Pinpoint the cell where the given text exists, returning its (x, y) midpoint coordinate. 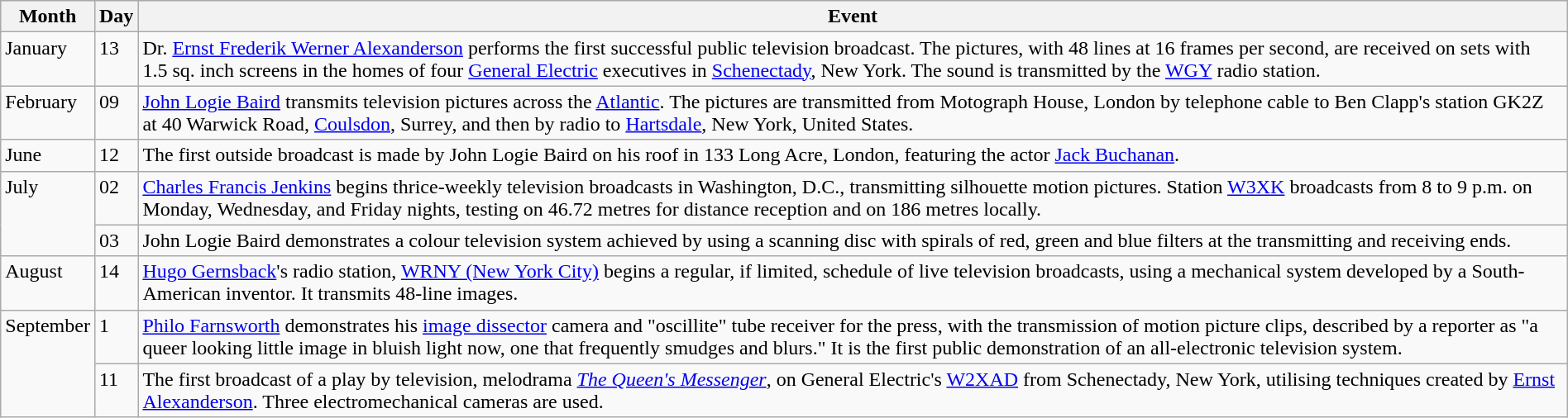
August (48, 283)
11 (116, 390)
12 (116, 155)
Month (48, 17)
02 (116, 198)
Event (853, 17)
September (48, 363)
June (48, 155)
14 (116, 283)
January (48, 59)
09 (116, 112)
July (48, 213)
03 (116, 240)
February (48, 112)
Day (116, 17)
1 (116, 337)
13 (116, 59)
The first outside broadcast is made by John Logie Baird on his roof in 133 Long Acre, London, featuring the actor Jack Buchanan. (853, 155)
